Search for the cell housing the specified text and yield its (X, Y) center coordinate. 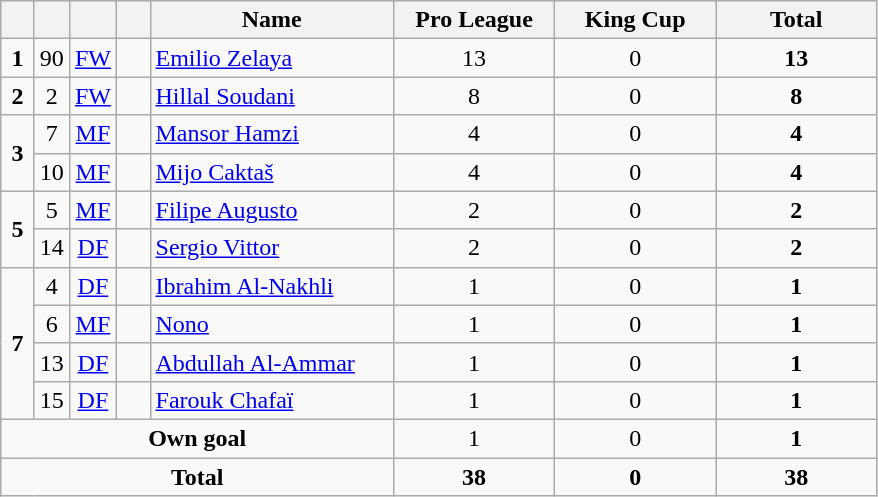
Mijo Caktaš (272, 172)
90 (52, 58)
Mansor Hamzi (272, 134)
Pro League (474, 20)
Emilio Zelaya (272, 58)
6 (52, 324)
15 (52, 400)
Filipe Augusto (272, 210)
Hillal Soudani (272, 96)
14 (52, 248)
Ibrahim Al-Nakhli (272, 286)
Name (272, 20)
Sergio Vittor (272, 248)
Abdullah Al-Ammar (272, 362)
3 (18, 153)
Nono (272, 324)
Own goal (198, 438)
Farouk Chafaï (272, 400)
King Cup (636, 20)
10 (52, 172)
